Search for the cell housing the specified text and yield its [x, y] center coordinate. 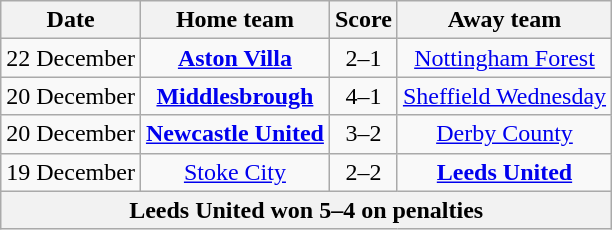
Derby County [504, 134]
Aston Villa [234, 58]
Home team [234, 20]
19 December [71, 172]
Score [363, 20]
2–1 [363, 58]
Stoke City [234, 172]
Middlesbrough [234, 96]
Sheffield Wednesday [504, 96]
22 December [71, 58]
Leeds United [504, 172]
4–1 [363, 96]
Date [71, 20]
3–2 [363, 134]
Leeds United won 5–4 on penalties [306, 210]
Newcastle United [234, 134]
2–2 [363, 172]
Away team [504, 20]
Nottingham Forest [504, 58]
